Return the (x, y) coordinate for the center point of the cell that contains the specified text.  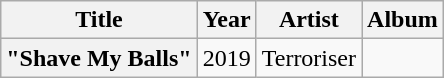
Title (99, 20)
Terroriser (308, 58)
Artist (308, 20)
Year (226, 20)
"Shave My Balls" (99, 58)
2019 (226, 58)
Album (403, 20)
